Find where the given text appears and provide that cell's center as (X, Y) coordinate. 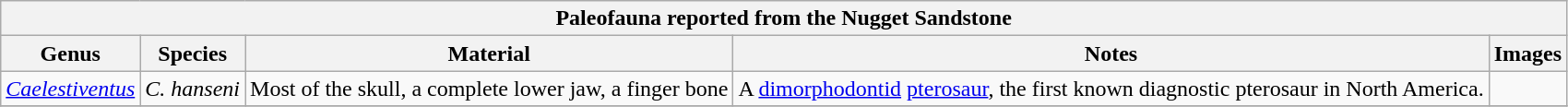
Material (489, 53)
Most of the skull, a complete lower jaw, a finger bone (489, 89)
Caelestiventus (70, 89)
Species (193, 53)
Notes (1111, 53)
Paleofauna reported from the Nugget Sandstone (784, 18)
Genus (70, 53)
C. hanseni (193, 89)
A dimorphodontid pterosaur, the first known diagnostic pterosaur in North America. (1111, 89)
Images (1527, 53)
